Determine the [x, y] coordinate at the center of the cell enclosing the given text.  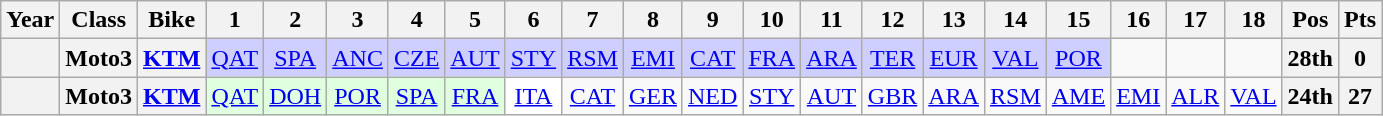
5 [475, 20]
AME [1078, 96]
0 [1360, 58]
ANC [358, 58]
28th [1310, 58]
GER [652, 96]
17 [1196, 20]
NED [712, 96]
7 [593, 20]
ITA [533, 96]
6 [533, 20]
18 [1254, 20]
Bike [172, 20]
14 [1015, 20]
1 [235, 20]
2 [296, 20]
27 [1360, 96]
15 [1078, 20]
24th [1310, 96]
GBR [892, 96]
TER [892, 58]
4 [416, 20]
9 [712, 20]
3 [358, 20]
ALR [1196, 96]
11 [832, 20]
13 [954, 20]
8 [652, 20]
CZE [416, 58]
10 [772, 20]
Class [99, 20]
Year [30, 20]
12 [892, 20]
Pts [1360, 20]
DOH [296, 96]
16 [1138, 20]
Pos [1310, 20]
EUR [954, 58]
